Detect which cell encompasses the target text, then output its (X, Y) center coordinate. 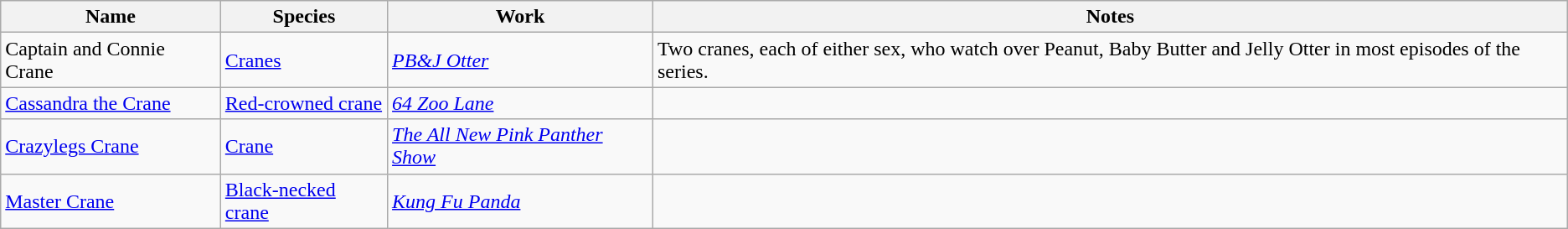
Captain and Connie Crane (111, 60)
Black-necked crane (303, 201)
Crane (303, 146)
Name (111, 17)
The All New Pink Panther Show (521, 146)
Species (303, 17)
Crazylegs Crane (111, 146)
PB&J Otter (521, 60)
Cassandra the Crane (111, 103)
Work (521, 17)
Cranes (303, 60)
Master Crane (111, 201)
Two cranes, each of either sex, who watch over Peanut, Baby Butter and Jelly Otter in most episodes of the series. (1110, 60)
Red-crowned crane (303, 103)
Kung Fu Panda (521, 201)
64 Zoo Lane (521, 103)
Notes (1110, 17)
